From the cell containing the given text, extract its center point as (X, Y) coordinate. 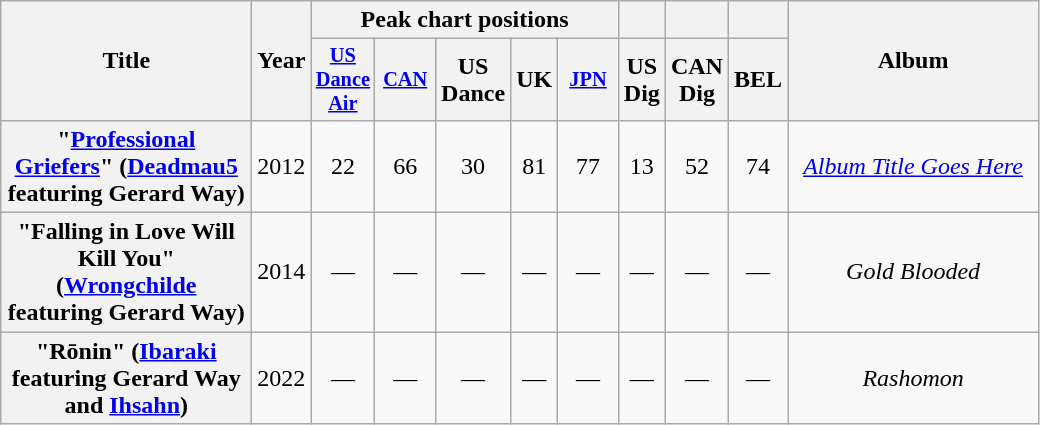
Title (126, 61)
JPN (588, 80)
Album (914, 61)
Year (282, 61)
"Falling in Love Will Kill You" (Wrongchilde featuring Gerard Way) (126, 272)
77 (588, 166)
13 (642, 166)
2012 (282, 166)
81 (534, 166)
USDig (642, 80)
52 (696, 166)
2014 (282, 272)
Album Title Goes Here (914, 166)
Gold Blooded (914, 272)
CAN (406, 80)
UK (534, 80)
22 (343, 166)
CANDig (696, 80)
USDance Air (343, 80)
Rashomon (914, 378)
66 (406, 166)
30 (474, 166)
BEL (758, 80)
2022 (282, 378)
74 (758, 166)
"Professional Griefers" (Deadmau5 featuring Gerard Way) (126, 166)
USDance (474, 80)
"Rōnin" (Ibaraki featuring Gerard Way and Ihsahn) (126, 378)
Peak chart positions (464, 20)
